For the text-containing cell, return its midpoint in [X, Y] coordinate format. 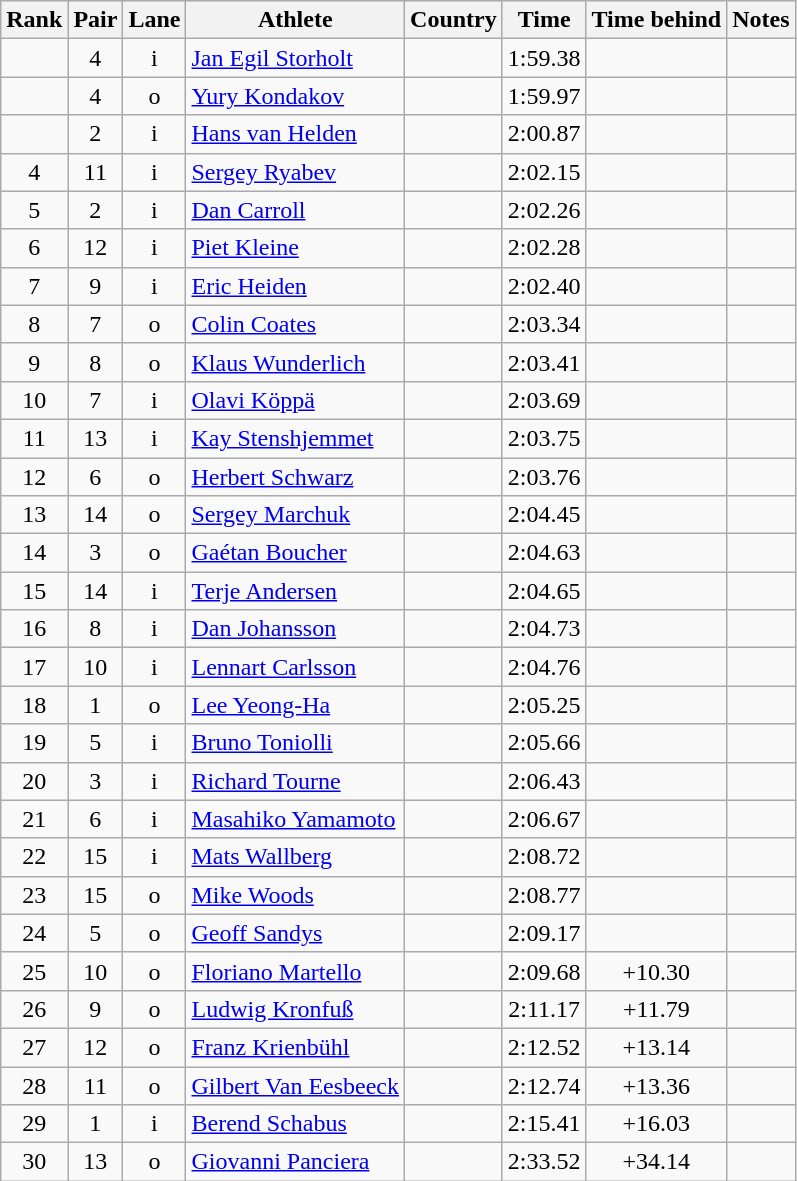
+13.14 [656, 1047]
20 [34, 781]
Lane [154, 20]
+10.30 [656, 971]
25 [34, 971]
24 [34, 933]
Richard Tourne [296, 781]
2:03.34 [544, 324]
2:15.41 [544, 1124]
Notes [761, 20]
Herbert Schwarz [296, 477]
2:02.26 [544, 210]
Mike Woods [296, 895]
19 [34, 743]
Floriano Martello [296, 971]
Colin Coates [296, 324]
Time [544, 20]
2:04.45 [544, 515]
Kay Stenshjemmet [296, 438]
1:59.38 [544, 58]
Gaétan Boucher [296, 553]
17 [34, 667]
22 [34, 857]
Pair [96, 20]
2:09.17 [544, 933]
2:08.77 [544, 895]
Gilbert Van Eesbeeck [296, 1085]
29 [34, 1124]
27 [34, 1047]
Ludwig Kronfuß [296, 1009]
Sergey Marchuk [296, 515]
1:59.97 [544, 96]
2:12.74 [544, 1085]
Giovanni Panciera [296, 1162]
Lee Yeong-Ha [296, 705]
Hans van Helden [296, 134]
Bruno Toniolli [296, 743]
2:00.87 [544, 134]
Rank [34, 20]
2:03.76 [544, 477]
Piet Kleine [296, 248]
Country [454, 20]
18 [34, 705]
Geoff Sandys [296, 933]
Dan Carroll [296, 210]
2:33.52 [544, 1162]
Sergey Ryabev [296, 172]
23 [34, 895]
Dan Johansson [296, 629]
2:06.67 [544, 819]
+13.36 [656, 1085]
16 [34, 629]
26 [34, 1009]
2:03.41 [544, 362]
Time behind [656, 20]
+11.79 [656, 1009]
2:06.43 [544, 781]
2:04.73 [544, 629]
2:04.76 [544, 667]
Eric Heiden [296, 286]
Klaus Wunderlich [296, 362]
Terje Andersen [296, 591]
2:02.40 [544, 286]
2:05.66 [544, 743]
Franz Krienbühl [296, 1047]
Jan Egil Storholt [296, 58]
+34.14 [656, 1162]
Olavi Köppä [296, 400]
2:03.75 [544, 438]
+16.03 [656, 1124]
Yury Kondakov [296, 96]
2:04.65 [544, 591]
2:04.63 [544, 553]
30 [34, 1162]
21 [34, 819]
2:11.17 [544, 1009]
2:08.72 [544, 857]
2:03.69 [544, 400]
2:02.15 [544, 172]
Berend Schabus [296, 1124]
2:09.68 [544, 971]
2:12.52 [544, 1047]
2:02.28 [544, 248]
28 [34, 1085]
Athlete [296, 20]
Masahiko Yamamoto [296, 819]
Lennart Carlsson [296, 667]
Mats Wallberg [296, 857]
2:05.25 [544, 705]
